Provide the [X, Y] coordinate of the cell's center where the given text is located.  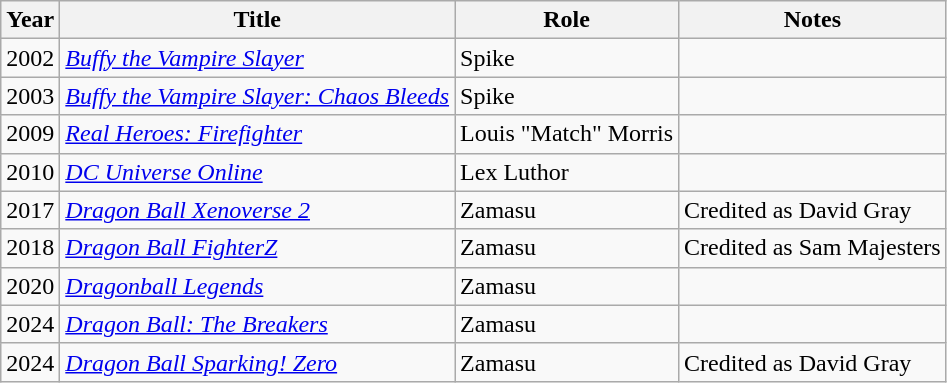
2003 [30, 96]
Title [258, 20]
2009 [30, 134]
Notes [813, 20]
Real Heroes: Firefighter [258, 134]
Credited as Sam Majesters [813, 248]
2017 [30, 210]
Lex Luthor [567, 172]
2002 [30, 58]
Role [567, 20]
Dragonball Legends [258, 286]
DC Universe Online [258, 172]
2010 [30, 172]
Dragon Ball: The Breakers [258, 324]
2020 [30, 286]
Dragon Ball Sparking! Zero [258, 362]
Buffy the Vampire Slayer: Chaos Bleeds [258, 96]
Year [30, 20]
Louis "Match" Morris [567, 134]
Buffy the Vampire Slayer [258, 58]
Dragon Ball Xenoverse 2 [258, 210]
2018 [30, 248]
Dragon Ball FighterZ [258, 248]
